Detect which cell encompasses the target text, then output its [X, Y] center coordinate. 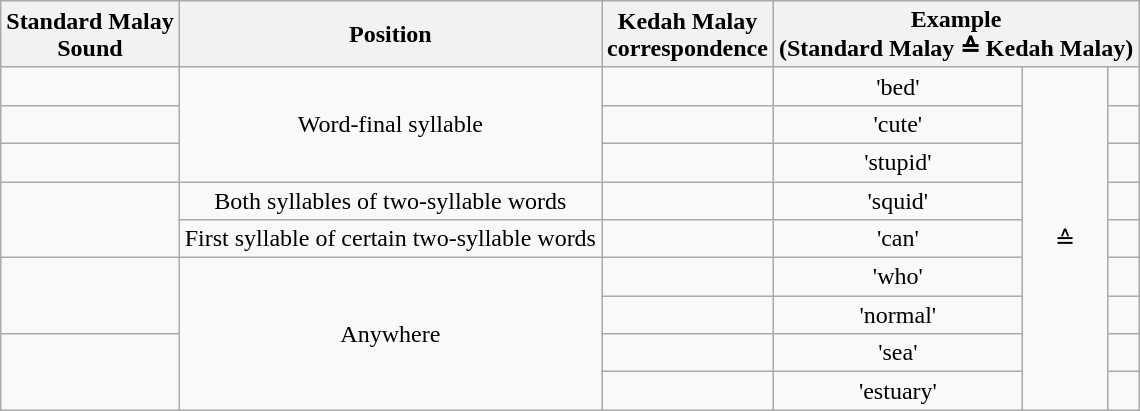
≙ [1064, 238]
Example(Standard Malay ≙ Kedah Malay) [956, 34]
First syllable of certain two-syllable words [390, 239]
Standard MalaySound [90, 34]
'squid' [898, 201]
'bed' [898, 86]
Kedah Malaycorrespondence [688, 34]
'who' [898, 277]
'normal' [898, 315]
Both syllables of two-syllable words [390, 201]
'cute' [898, 124]
Anywhere [390, 334]
Word-final syllable [390, 124]
'can' [898, 239]
'estuary' [898, 391]
Position [390, 34]
'sea' [898, 353]
'stupid' [898, 162]
